Extract the (x, y) coordinate from the center of the cell holding the provided text.  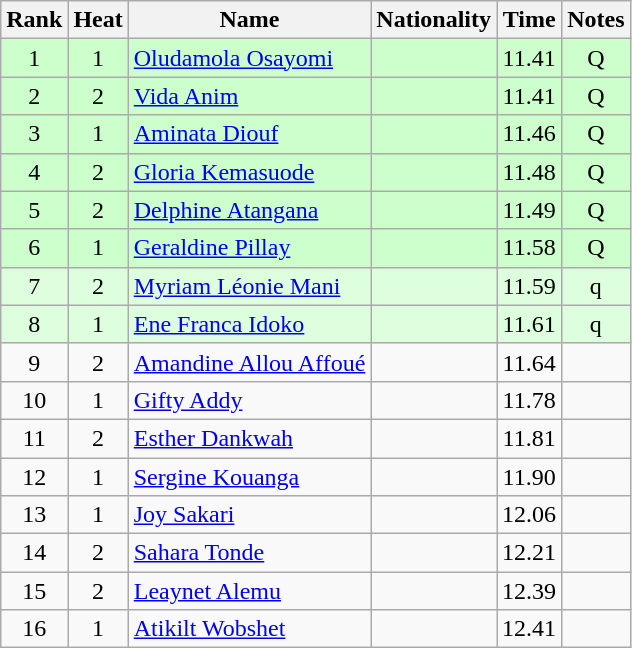
9 (34, 362)
11.46 (530, 134)
14 (34, 553)
Nationality (434, 20)
11.49 (530, 210)
13 (34, 515)
11.48 (530, 172)
Gifty Addy (250, 400)
7 (34, 286)
Geraldine Pillay (250, 248)
Gloria Kemasuode (250, 172)
Sahara Tonde (250, 553)
16 (34, 629)
Name (250, 20)
6 (34, 248)
Delphine Atangana (250, 210)
Time (530, 20)
11.90 (530, 477)
Atikilt Wobshet (250, 629)
11.78 (530, 400)
Rank (34, 20)
Vida Anim (250, 96)
Joy Sakari (250, 515)
Oludamola Osayomi (250, 58)
5 (34, 210)
Aminata Diouf (250, 134)
Notes (596, 20)
11.81 (530, 438)
11.59 (530, 286)
11 (34, 438)
10 (34, 400)
Sergine Kouanga (250, 477)
12.39 (530, 591)
11.64 (530, 362)
11.61 (530, 324)
8 (34, 324)
12.41 (530, 629)
Amandine Allou Affoué (250, 362)
Ene Franca Idoko (250, 324)
Heat (98, 20)
15 (34, 591)
Myriam Léonie Mani (250, 286)
11.58 (530, 248)
Esther Dankwah (250, 438)
Leaynet Alemu (250, 591)
3 (34, 134)
12.21 (530, 553)
12.06 (530, 515)
12 (34, 477)
4 (34, 172)
